Identify which cell holds the provided text, then report its [X, Y] central coordinate. 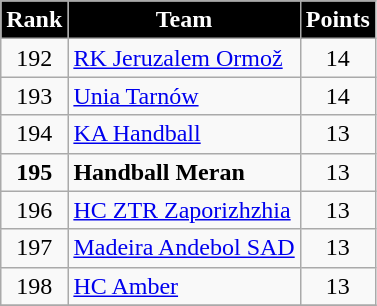
193 [34, 96]
194 [34, 134]
Points [338, 20]
195 [34, 172]
192 [34, 58]
Unia Tarnów [184, 96]
Madeira Andebol SAD [184, 248]
KA Handball [184, 134]
HC ZTR Zaporizhzhia [184, 210]
Team [184, 20]
HC Amber [184, 286]
196 [34, 210]
RK Jeruzalem Ormož [184, 58]
197 [34, 248]
Rank [34, 20]
Handball Meran [184, 172]
198 [34, 286]
